From the cell containing the given text, extract its center point as [X, Y] coordinate. 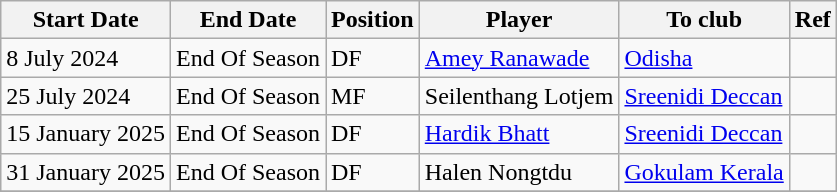
End Date [248, 20]
Hardik Bhatt [519, 134]
Player [519, 20]
MF [373, 96]
Amey Ranawade [519, 58]
Position [373, 20]
15 January 2025 [86, 134]
Halen Nongtdu [519, 172]
8 July 2024 [86, 58]
Odisha [704, 58]
To club [704, 20]
Start Date [86, 20]
Ref [812, 20]
25 July 2024 [86, 96]
Seilenthang Lotjem [519, 96]
Gokulam Kerala [704, 172]
31 January 2025 [86, 172]
